Scan for the cell matching the given text and deliver its (x, y) coordinate at center. 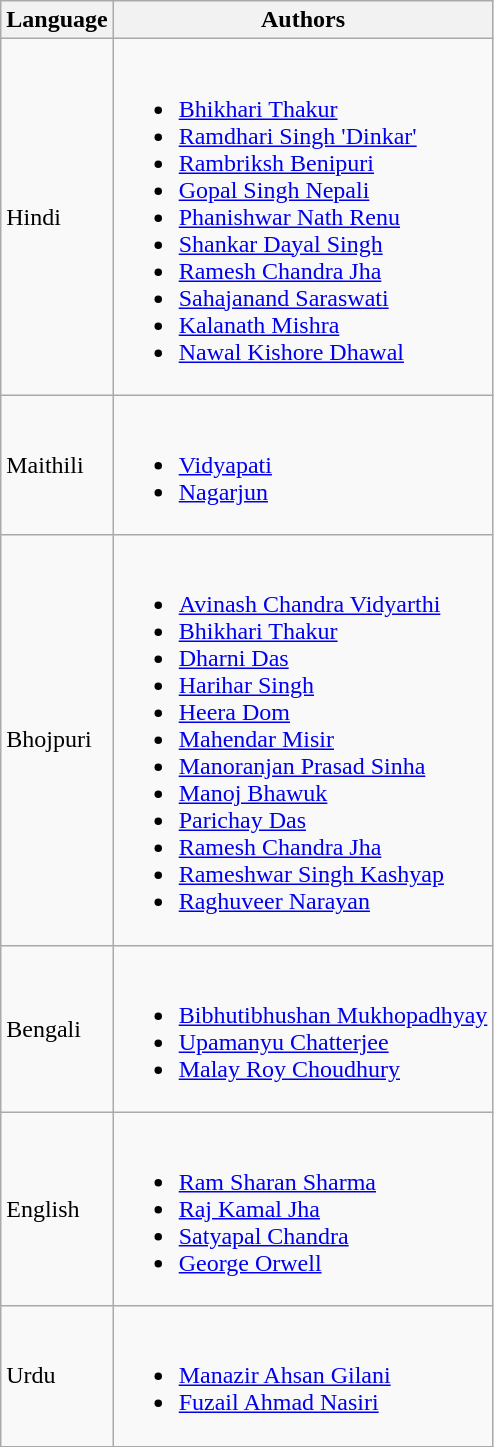
VidyapatiNagarjun (303, 465)
Maithili (57, 465)
Authors (303, 20)
Hindi (57, 217)
Ram Sharan SharmaRaj Kamal JhaSatyapal ChandraGeorge Orwell (303, 1209)
Bengali (57, 1028)
Bhojpuri (57, 740)
Urdu (57, 1376)
Manazir Ahsan GilaniFuzail Ahmad Nasiri (303, 1376)
Bibhutibhushan MukhopadhyayUpamanyu ChatterjeeMalay Roy Choudhury (303, 1028)
Language (57, 20)
English (57, 1209)
